Locate the cell with the specified text and output its [X, Y] center coordinate. 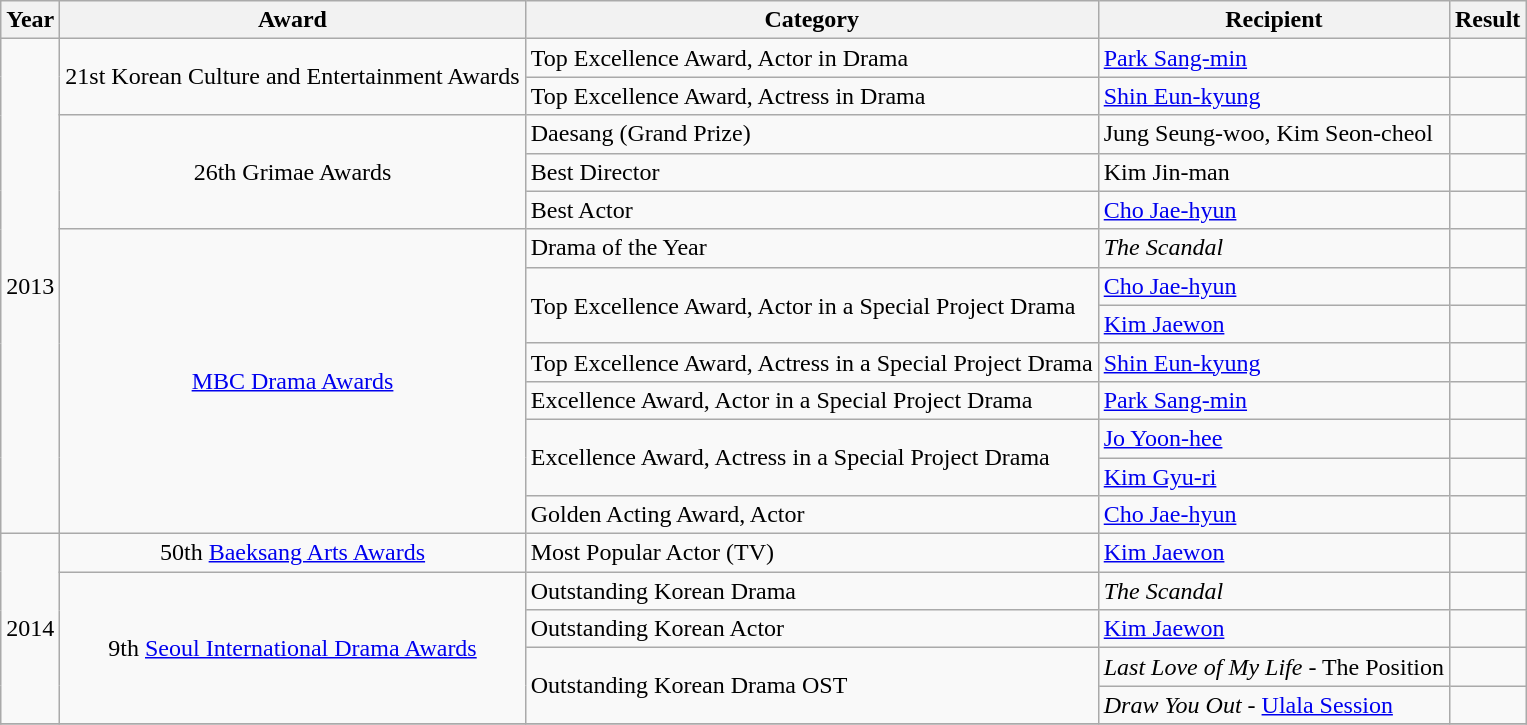
Excellence Award, Actor in a Special Project Drama [812, 400]
Top Excellence Award, Actress in a Special Project Drama [812, 362]
Excellence Award, Actress in a Special Project Drama [812, 457]
Outstanding Korean Drama [812, 591]
26th Grimae Awards [292, 172]
Result [1487, 20]
Last Love of My Life - The Position [1274, 667]
50th Baeksang Arts Awards [292, 553]
Daesang (Grand Prize) [812, 134]
Top Excellence Award, Actor in a Special Project Drama [812, 305]
Best Actor [812, 210]
Draw You Out - Ulala Session [1274, 705]
Outstanding Korean Actor [812, 629]
Best Director [812, 172]
Recipient [1274, 20]
Kim Jin-man [1274, 172]
Year [30, 20]
Most Popular Actor (TV) [812, 553]
Golden Acting Award, Actor [812, 515]
21st Korean Culture and Entertainment Awards [292, 77]
Outstanding Korean Drama OST [812, 686]
Category [812, 20]
Jo Yoon-hee [1274, 438]
9th Seoul International Drama Awards [292, 648]
Top Excellence Award, Actress in Drama [812, 96]
MBC Drama Awards [292, 381]
2014 [30, 629]
2013 [30, 286]
Jung Seung-woo, Kim Seon-cheol [1274, 134]
Top Excellence Award, Actor in Drama [812, 58]
Kim Gyu-ri [1274, 477]
Award [292, 20]
Drama of the Year [812, 248]
